Provide the (x, y) coordinate of the cell's center where the given text is located.  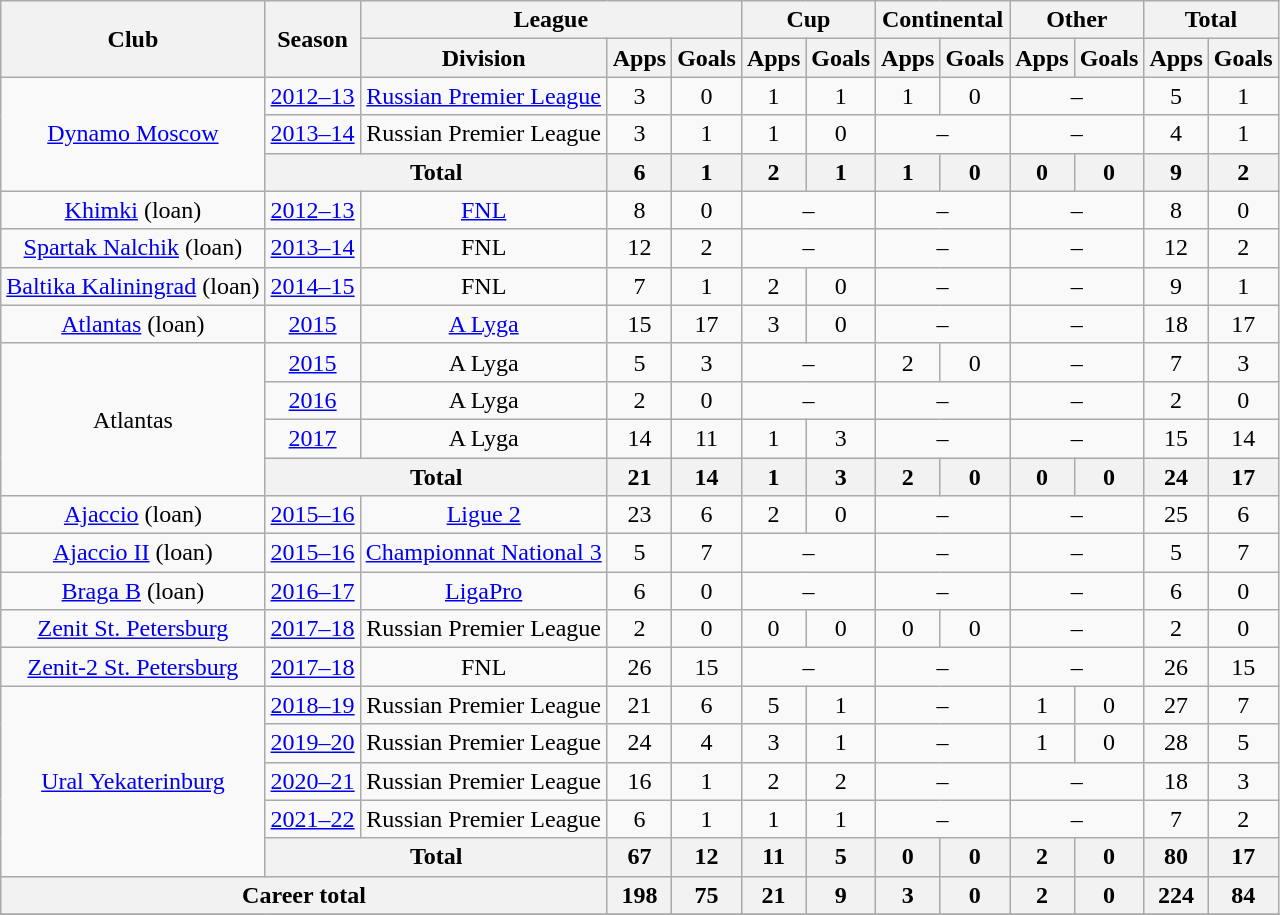
Other (1077, 20)
League (550, 20)
Braga B (loan) (133, 591)
198 (639, 895)
Zenit St. Petersburg (133, 629)
Baltika Kaliningrad (loan) (133, 286)
2019–20 (312, 743)
Khimki (loan) (133, 210)
Zenit-2 St. Petersburg (133, 667)
2016 (312, 400)
84 (1243, 895)
2021–22 (312, 819)
Ligue 2 (484, 515)
Division (484, 58)
Career total (304, 895)
23 (639, 515)
Continental (943, 20)
Atlantas (loan) (133, 324)
25 (1176, 515)
16 (639, 781)
75 (707, 895)
Dynamo Moscow (133, 134)
2017 (312, 438)
224 (1176, 895)
67 (639, 857)
Club (133, 39)
Spartak Nalchik (loan) (133, 248)
Ural Yekaterinburg (133, 781)
2014–15 (312, 286)
Cup (808, 20)
Championnat National 3 (484, 553)
LigaPro (484, 591)
Ajaccio (loan) (133, 515)
Season (312, 39)
80 (1176, 857)
2018–19 (312, 705)
28 (1176, 743)
2016–17 (312, 591)
2020–21 (312, 781)
Ajaccio II (loan) (133, 553)
Atlantas (133, 419)
27 (1176, 705)
